Identify which cell holds the provided text, then report its (x, y) central coordinate. 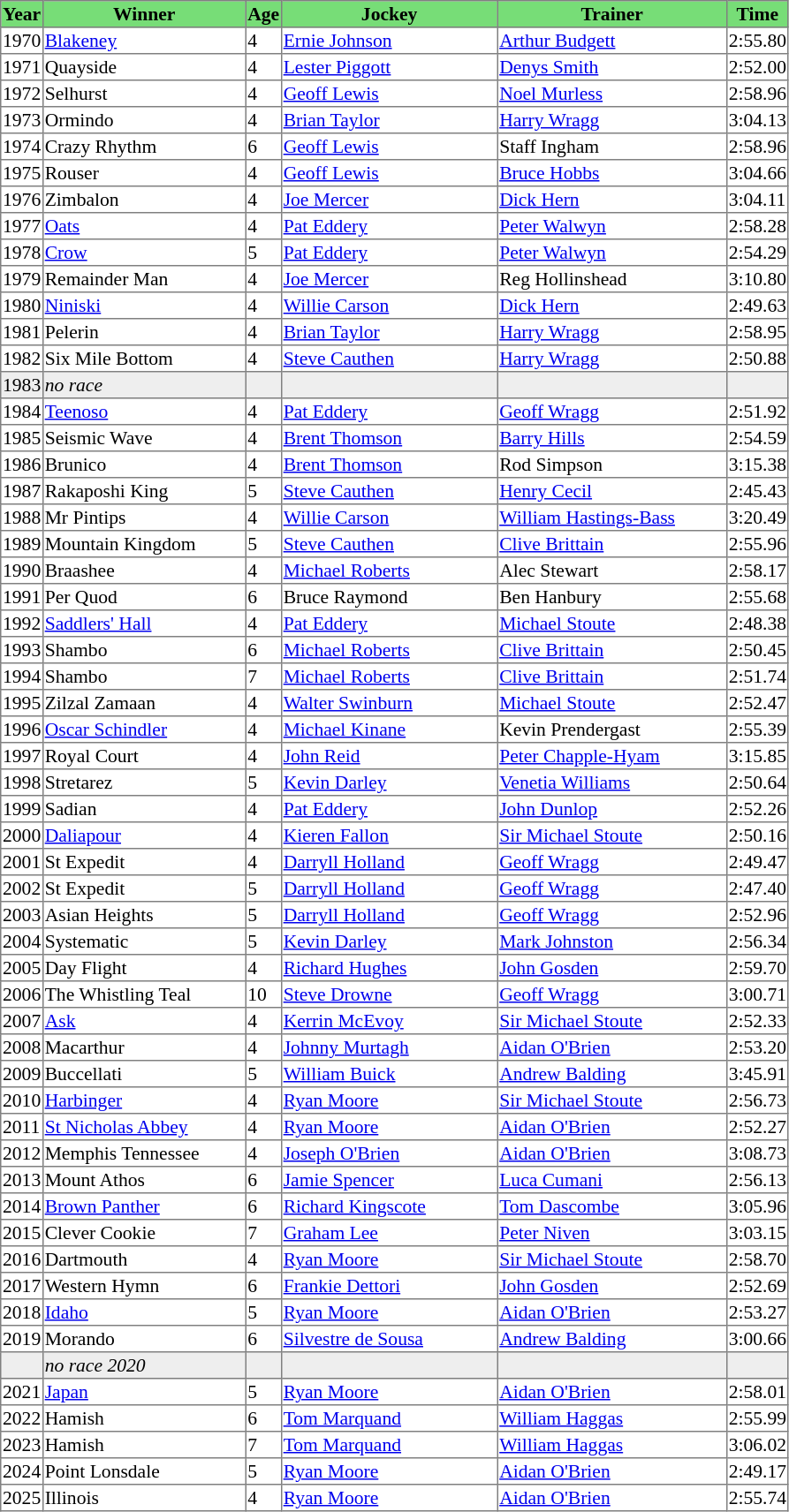
Western Hymn (144, 1286)
Saddlers' Hall (144, 624)
1992 (22, 624)
Ask (144, 1021)
2:55.68 (757, 597)
2016 (22, 1259)
2:58.01 (757, 1392)
1970 (22, 41)
2:45.43 (757, 491)
Denys Smith (612, 67)
no race 2020 (144, 1365)
2:48.38 (757, 624)
2015 (22, 1233)
1972 (22, 94)
2012 (22, 1153)
Henry Cecil (612, 491)
2011 (22, 1127)
1988 (22, 518)
2022 (22, 1418)
3:08.73 (757, 1153)
Age (263, 14)
1985 (22, 438)
1997 (22, 756)
2000 (22, 835)
2:55.74 (757, 1498)
Michael Kinane (389, 730)
Quayside (144, 67)
Asian Heights (144, 915)
2:49.63 (757, 306)
Mount Athos (144, 1180)
2:54.29 (757, 253)
Year (22, 14)
2001 (22, 862)
2:55.96 (757, 544)
Oscar Schindler (144, 730)
Walter Swinburn (389, 703)
1993 (22, 650)
Oats (144, 226)
1995 (22, 703)
Bruce Raymond (389, 597)
2:50.88 (757, 359)
2:50.16 (757, 835)
2:50.64 (757, 782)
2:52.00 (757, 67)
Kerrin McEvoy (389, 1021)
Rod Simpson (612, 465)
Braashee (144, 571)
Peter Niven (612, 1233)
Pelerin (144, 332)
Tom Dascombe (612, 1206)
Crow (144, 253)
2007 (22, 1021)
2:54.59 (757, 438)
no race (144, 385)
2010 (22, 1100)
Daliapour (144, 835)
2002 (22, 888)
Staff Ingham (612, 147)
Ben Hanbury (612, 597)
1971 (22, 67)
Ormindo (144, 120)
Macarthur (144, 1047)
2:55.99 (757, 1418)
Joseph O'Brien (389, 1153)
Mountain Kingdom (144, 544)
2:51.74 (757, 677)
3:15.38 (757, 465)
2:52.27 (757, 1127)
Royal Court (144, 756)
Peter Chapple-Hyam (612, 756)
Jamie Spencer (389, 1180)
3:06.02 (757, 1445)
Stretarez (144, 782)
Buccellati (144, 1074)
Memphis Tennessee (144, 1153)
William Buick (389, 1074)
3:04.13 (757, 120)
2:55.39 (757, 730)
1978 (22, 253)
Alec Stewart (612, 571)
Zimbalon (144, 200)
3:05.96 (757, 1206)
10 (263, 994)
Noel Murless (612, 94)
2:51.92 (757, 412)
2:52.26 (757, 809)
1996 (22, 730)
2024 (22, 1471)
2018 (22, 1312)
Japan (144, 1392)
2019 (22, 1339)
2008 (22, 1047)
Luca Cumani (612, 1180)
Venetia Williams (612, 782)
3:04.11 (757, 200)
Remainder Man (144, 279)
Selhurst (144, 94)
1999 (22, 809)
1975 (22, 173)
Lester Piggott (389, 67)
Harbinger (144, 1100)
William Hastings-Bass (612, 518)
Mr Pintips (144, 518)
Steve Drowne (389, 994)
1991 (22, 597)
1994 (22, 677)
2009 (22, 1074)
1989 (22, 544)
Barry Hills (612, 438)
Jockey (389, 14)
2:58.95 (757, 332)
2:52.69 (757, 1286)
Trainer (612, 14)
1981 (22, 332)
Idaho (144, 1312)
2025 (22, 1498)
3:03.15 (757, 1233)
Systematic (144, 941)
1974 (22, 147)
2:47.40 (757, 888)
2:58.70 (757, 1259)
Zilzal Zamaan (144, 703)
2021 (22, 1392)
3:20.49 (757, 518)
Morando (144, 1339)
2:52.33 (757, 1021)
Crazy Rhythm (144, 147)
Point Lonsdale (144, 1471)
1980 (22, 306)
Graham Lee (389, 1233)
2:58.17 (757, 571)
2:49.47 (757, 862)
2017 (22, 1286)
Clever Cookie (144, 1233)
Richard Kingscote (389, 1206)
2003 (22, 915)
Johnny Murtagh (389, 1047)
2004 (22, 941)
1990 (22, 571)
Rakaposhi King (144, 491)
John Reid (389, 756)
2023 (22, 1445)
2:55.80 (757, 41)
Kevin Prendergast (612, 730)
2:56.34 (757, 941)
Brunico (144, 465)
Rouser (144, 173)
Winner (144, 14)
The Whistling Teal (144, 994)
Silvestre de Sousa (389, 1339)
3:10.80 (757, 279)
Reg Hollinshead (612, 279)
Ernie Johnson (389, 41)
2:49.17 (757, 1471)
1976 (22, 200)
Blakeney (144, 41)
Kieren Fallon (389, 835)
2005 (22, 968)
St Nicholas Abbey (144, 1127)
1986 (22, 465)
3:15.85 (757, 756)
John Dunlop (612, 809)
2:50.45 (757, 650)
Day Flight (144, 968)
2006 (22, 994)
3:45.91 (757, 1074)
2013 (22, 1180)
1983 (22, 385)
2:56.13 (757, 1180)
2:53.20 (757, 1047)
Mark Johnston (612, 941)
2:52.47 (757, 703)
3:00.71 (757, 994)
Teenoso (144, 412)
1973 (22, 120)
2:56.73 (757, 1100)
1977 (22, 226)
1987 (22, 491)
Richard Hughes (389, 968)
3:04.66 (757, 173)
2:58.28 (757, 226)
Per Quod (144, 597)
1979 (22, 279)
Illinois (144, 1498)
1982 (22, 359)
2:52.96 (757, 915)
Dartmouth (144, 1259)
Brown Panther (144, 1206)
1984 (22, 412)
Seismic Wave (144, 438)
3:00.66 (757, 1339)
Arthur Budgett (612, 41)
Six Mile Bottom (144, 359)
Frankie Dettori (389, 1286)
Sadian (144, 809)
1998 (22, 782)
Time (757, 14)
2:59.70 (757, 968)
Bruce Hobbs (612, 173)
2:53.27 (757, 1312)
Niniski (144, 306)
2014 (22, 1206)
